Detect which cell encompasses the target text, then output its (X, Y) center coordinate. 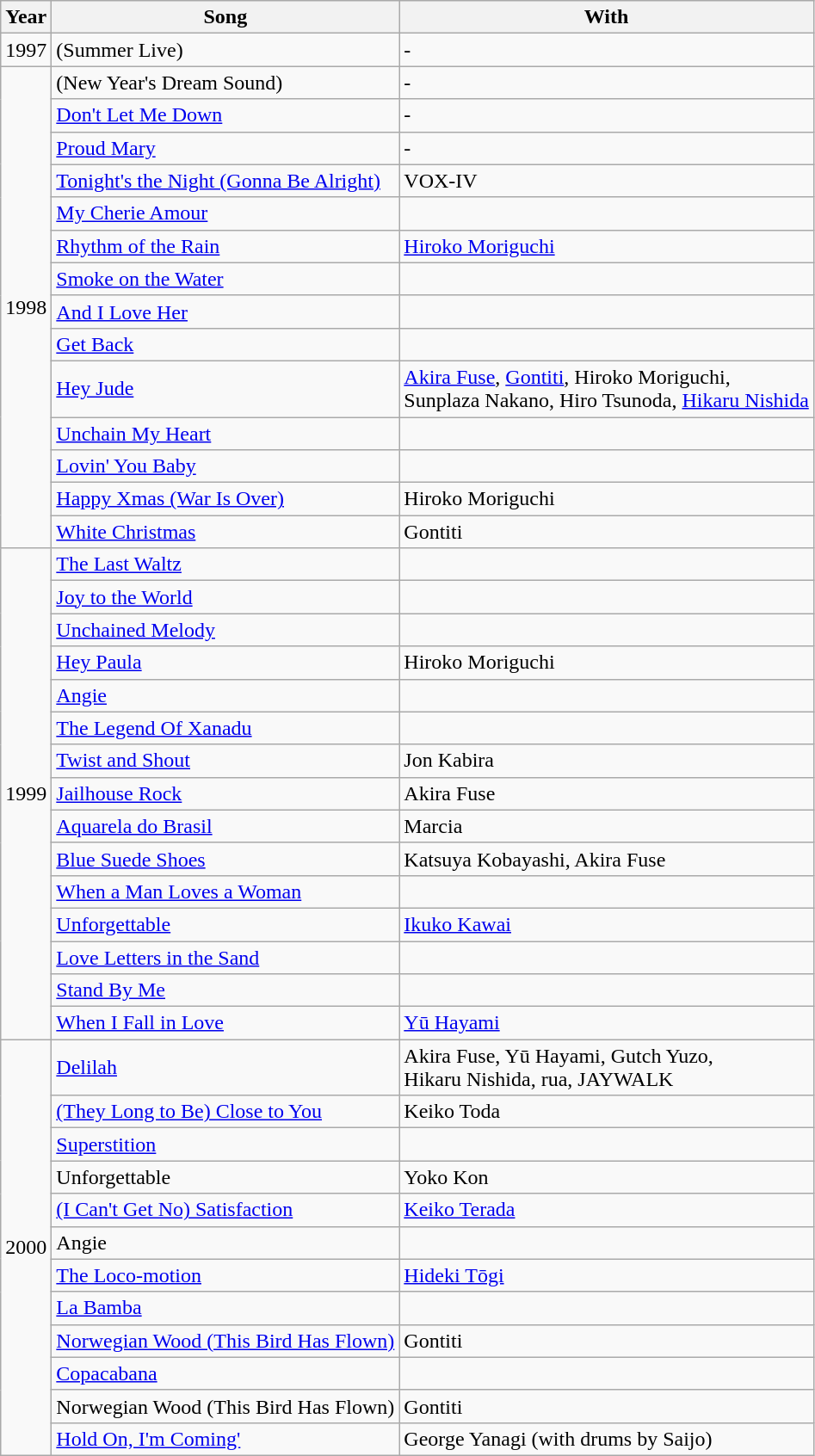
Smoke on the Water (225, 279)
La Bamba (225, 1308)
Blue Suede Shoes (225, 859)
White Christmas (225, 532)
My Cherie Amour (225, 213)
The Legend Of Xanadu (225, 728)
1997 (26, 50)
Joy to the World (225, 597)
The Last Waltz (225, 565)
Hey Jude (225, 389)
Unchain My Heart (225, 433)
Akira Fuse (607, 793)
Aquarela do Brasil (225, 826)
When a Man Loves a Woman (225, 891)
Keiko Terada (607, 1210)
Ikuko Kawai (607, 924)
Proud Mary (225, 148)
Hideki Tōgi (607, 1275)
Lovin' You Baby (225, 466)
Don't Let Me Down (225, 115)
1999 (26, 793)
VOX-IV (607, 181)
Delilah (225, 1067)
George Yanagi (with drums by Saijo) (607, 1439)
Hey Paula (225, 663)
Akira Fuse, Yū Hayami, Gutch Yuzo,Hikaru Nishida, rua, JAYWALK (607, 1067)
(They Long to Be) Close to You (225, 1112)
1998 (26, 307)
Copacabana (225, 1373)
Yoko Kon (607, 1177)
Rhythm of the Rain (225, 246)
When I Fall in Love (225, 1023)
Katsuya Kobayashi, Akira Fuse (607, 859)
Marcia (607, 826)
Stand By Me (225, 990)
Jailhouse Rock (225, 793)
Twist and Shout (225, 761)
(Summer Live) (225, 50)
Keiko Toda (607, 1112)
Superstition (225, 1144)
Song (225, 17)
Love Letters in the Sand (225, 958)
With (607, 17)
2000 (26, 1248)
Happy Xmas (War Is Over) (225, 499)
Akira Fuse, Gontiti, Hiroko Moriguchi,Sunplaza Nakano, Hiro Tsunoda, Hikaru Nishida (607, 389)
Tonight's the Night (Gonna Be Alright) (225, 181)
Hold On, I'm Coming' (225, 1439)
Get Back (225, 344)
The Loco-motion (225, 1275)
(New Year's Dream Sound) (225, 83)
Year (26, 17)
(I Can't Get No) Satisfaction (225, 1210)
Yū Hayami (607, 1023)
Jon Kabira (607, 761)
And I Love Her (225, 312)
Unchained Melody (225, 630)
